Extract the (x, y) coordinate from the center of the cell holding the provided text.  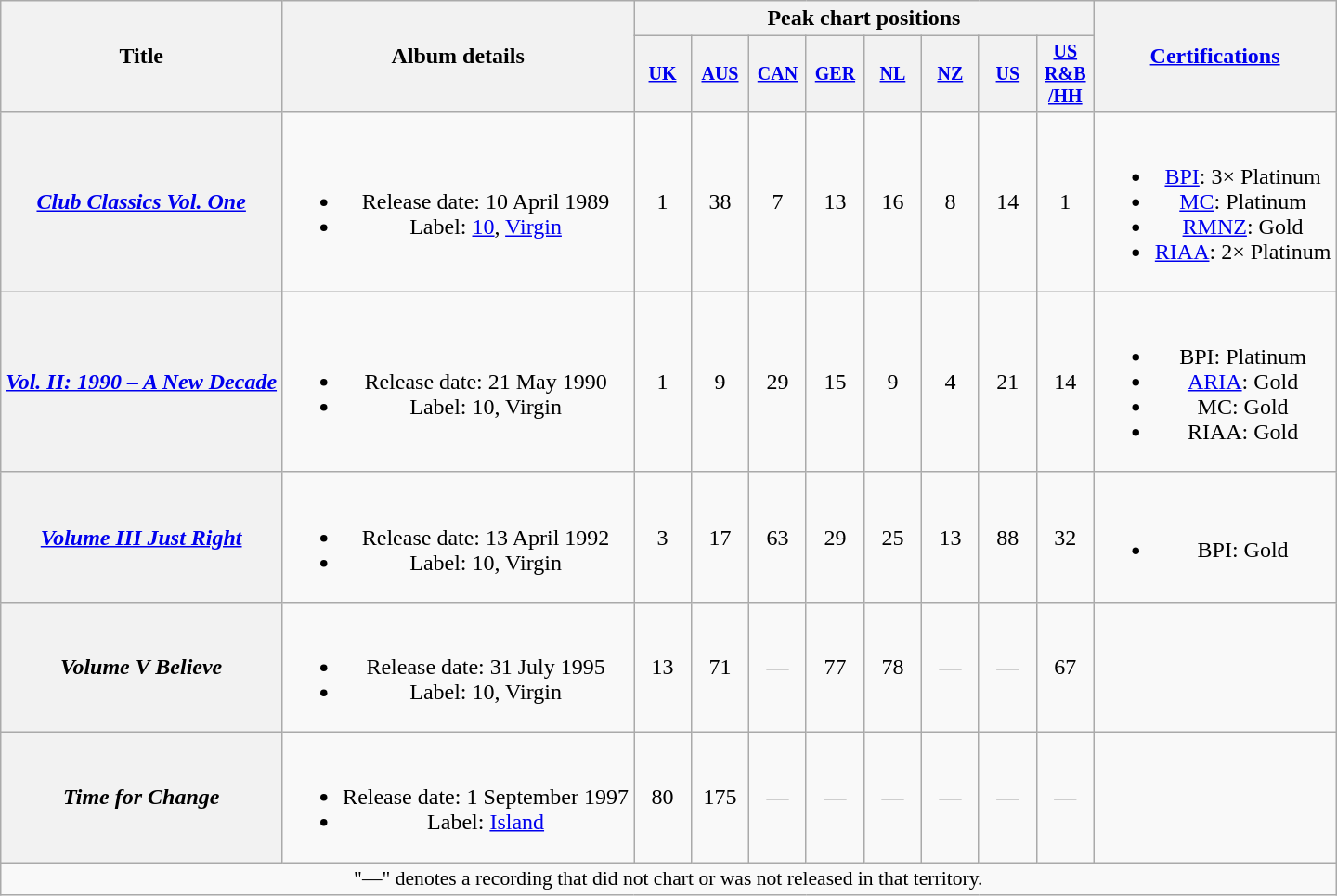
80 (663, 798)
7 (777, 201)
"—" denotes a recording that did not chart or was not released in that territory. (668, 879)
Vol. II: 1990 – A New Decade (141, 382)
US R&B/HH (1065, 74)
Release date: 1 September 1997Label: Island (459, 798)
Peak chart positions (864, 19)
US (1007, 74)
Title (141, 57)
Certifications (1214, 57)
3 (663, 537)
NL (892, 74)
UK (663, 74)
21 (1007, 382)
67 (1065, 667)
AUS (720, 74)
77 (835, 667)
4 (950, 382)
BPI: PlatinumARIA: GoldMC: GoldRIAA: Gold (1214, 382)
17 (720, 537)
Album details (459, 57)
Release date: 13 April 1992Label: 10, Virgin (459, 537)
16 (892, 201)
Release date: 10 April 1989Label: 10, Virgin (459, 201)
71 (720, 667)
15 (835, 382)
78 (892, 667)
88 (1007, 537)
Release date: 31 July 1995Label: 10, Virgin (459, 667)
BPI: Gold (1214, 537)
175 (720, 798)
Release date: 21 May 1990Label: 10, Virgin (459, 382)
Time for Change (141, 798)
Club Classics Vol. One (141, 201)
8 (950, 201)
25 (892, 537)
38 (720, 201)
Volume III Just Right (141, 537)
32 (1065, 537)
GER (835, 74)
Volume V Believe (141, 667)
63 (777, 537)
CAN (777, 74)
BPI: 3× PlatinumMC: PlatinumRMNZ: GoldRIAA: 2× Platinum (1214, 201)
NZ (950, 74)
